Extract the [x, y] coordinate from the center of the cell holding the provided text.  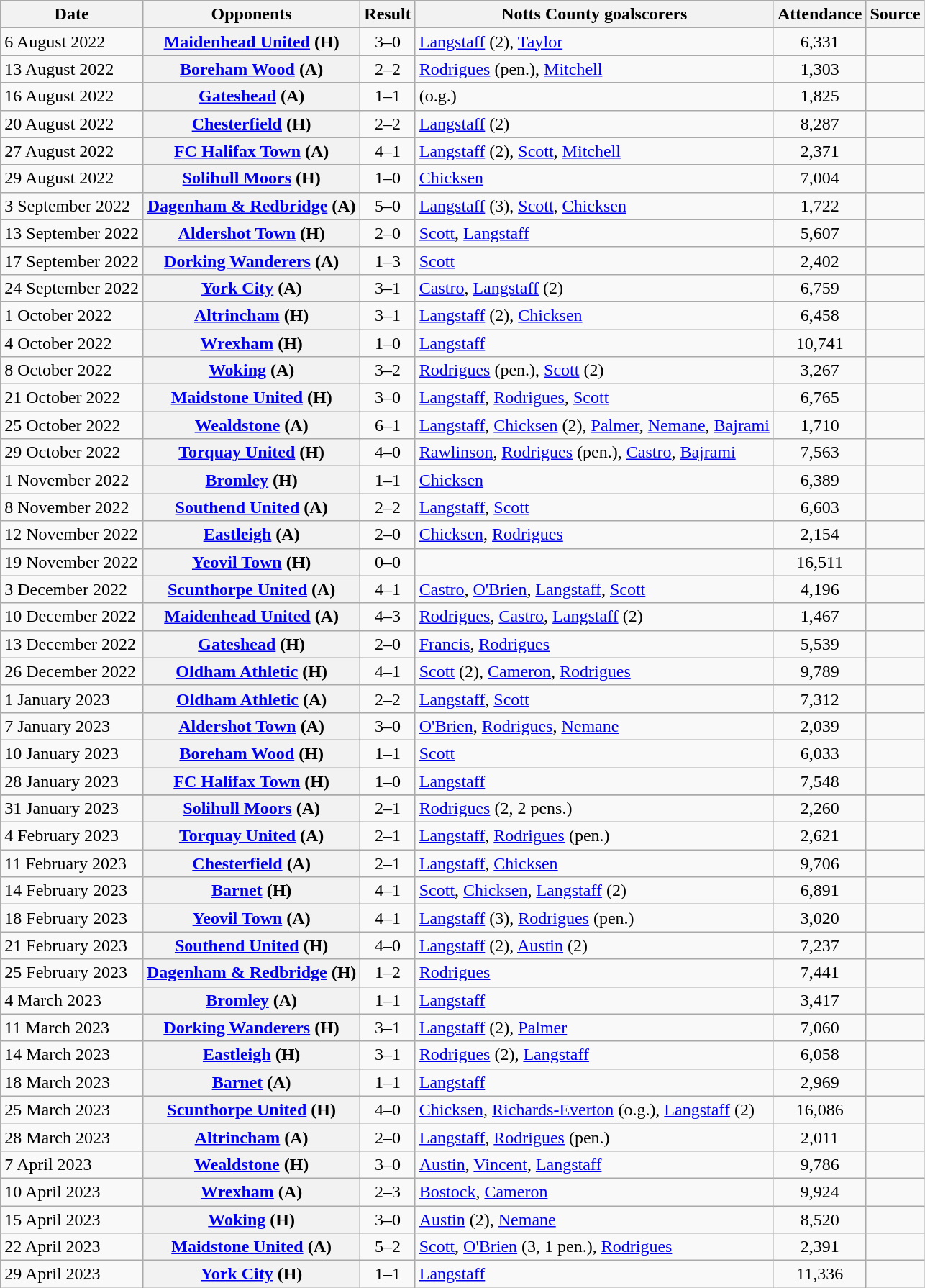
7,548 [819, 781]
22 April 2023 [72, 1247]
Rodrigues (pen.), Mitchell [594, 69]
Solihull Moors (H) [251, 178]
Langstaff (2), Scott, Mitchell [594, 151]
Langstaff (2), Palmer [594, 1028]
27 August 2022 [72, 151]
Eastleigh (H) [251, 1055]
Dagenham & Redbridge (H) [251, 973]
21 October 2022 [72, 398]
Source [895, 14]
16,086 [819, 1110]
2,011 [819, 1137]
Langstaff (2) [594, 124]
8,287 [819, 124]
2,969 [819, 1082]
Langstaff (3), Rodrigues (pen.) [594, 918]
Gateshead (H) [251, 644]
Rodrigues [594, 973]
Chesterfield (A) [251, 863]
Langstaff, Chicksen [594, 863]
Result [388, 14]
6,458 [819, 315]
Rodrigues (2), Langstaff [594, 1055]
Bostock, Cameron [594, 1192]
Dorking Wanderers (A) [251, 260]
Attendance [819, 14]
4–3 [388, 617]
2,621 [819, 836]
2,391 [819, 1247]
Chicksen, Rodrigues [594, 535]
29 April 2023 [72, 1274]
12 November 2022 [72, 535]
Eastleigh (A) [251, 535]
5,539 [819, 644]
9,706 [819, 863]
9,789 [819, 671]
Chesterfield (H) [251, 124]
Scott, O'Brien (3, 1 pen.), Rodrigues [594, 1247]
28 January 2023 [72, 781]
Solihull Moors (A) [251, 809]
5–0 [388, 206]
Langstaff (3), Scott, Chicksen [594, 206]
Langstaff, Chicksen (2), Palmer, Nemane, Bajrami [594, 425]
20 August 2022 [72, 124]
5–2 [388, 1247]
Torquay United (H) [251, 453]
O'Brien, Rodrigues, Nemane [594, 726]
Langstaff, Rodrigues, Scott [594, 398]
Aldershot Town (A) [251, 726]
3,020 [819, 918]
Austin (2), Nemane [594, 1220]
2,039 [819, 726]
Castro, Langstaff (2) [594, 288]
8 November 2022 [72, 507]
Gateshead (A) [251, 96]
Rodrigues, Castro, Langstaff (2) [594, 617]
Scunthorpe United (H) [251, 1110]
16 August 2022 [72, 96]
4 February 2023 [72, 836]
7,237 [819, 945]
Yeovil Town (H) [251, 562]
Maidenhead United (H) [251, 42]
Aldershot Town (H) [251, 233]
1–3 [388, 260]
2,371 [819, 151]
25 October 2022 [72, 425]
16,511 [819, 562]
4,196 [819, 589]
Francis, Rodrigues [594, 644]
17 September 2022 [72, 260]
Rawlinson, Rodrigues (pen.), Castro, Bajrami [594, 453]
Yeovil Town (A) [251, 918]
9,924 [819, 1192]
3,417 [819, 1000]
14 March 2023 [72, 1055]
Scott, Chicksen, Langstaff (2) [594, 891]
13 August 2022 [72, 69]
Chicksen, Richards-Everton (o.g.), Langstaff (2) [594, 1110]
1,467 [819, 617]
6,765 [819, 398]
York City (A) [251, 288]
15 April 2023 [72, 1220]
4 March 2023 [72, 1000]
6,033 [819, 753]
1,825 [819, 96]
4 October 2022 [72, 343]
10 April 2023 [72, 1192]
26 December 2022 [72, 671]
3 September 2022 [72, 206]
2,260 [819, 809]
Maidenhead United (A) [251, 617]
2,402 [819, 260]
1 January 2023 [72, 699]
10 January 2023 [72, 753]
6,331 [819, 42]
24 September 2022 [72, 288]
6,603 [819, 507]
0–0 [388, 562]
Austin, Vincent, Langstaff [594, 1164]
11 March 2023 [72, 1028]
Boreham Wood (A) [251, 69]
5,607 [819, 233]
Altrincham (A) [251, 1137]
31 January 2023 [72, 809]
Wrexham (H) [251, 343]
10,741 [819, 343]
29 October 2022 [72, 453]
Oldham Athletic (H) [251, 671]
Bromley (A) [251, 1000]
Southend United (H) [251, 945]
3 December 2022 [72, 589]
Scunthorpe United (A) [251, 589]
Castro, O'Brien, Langstaff, Scott [594, 589]
18 March 2023 [72, 1082]
Rodrigues (pen.), Scott (2) [594, 371]
Woking (A) [251, 371]
2–3 [388, 1192]
Southend United (A) [251, 507]
Wrexham (A) [251, 1192]
6,891 [819, 891]
Barnet (A) [251, 1082]
21 February 2023 [72, 945]
Boreham Wood (H) [251, 753]
Langstaff (2), Chicksen [594, 315]
2,154 [819, 535]
3,267 [819, 371]
Opponents [251, 14]
7 January 2023 [72, 726]
7,441 [819, 973]
1–2 [388, 973]
1 October 2022 [72, 315]
1,710 [819, 425]
19 November 2022 [72, 562]
York City (H) [251, 1274]
8,520 [819, 1220]
Maidstone United (H) [251, 398]
7,563 [819, 453]
(o.g.) [594, 96]
Maidstone United (A) [251, 1247]
29 August 2022 [72, 178]
Oldham Athletic (A) [251, 699]
Bromley (H) [251, 480]
6 August 2022 [72, 42]
7,312 [819, 699]
6,759 [819, 288]
Dorking Wanderers (H) [251, 1028]
Date [72, 14]
8 October 2022 [72, 371]
7 April 2023 [72, 1164]
Langstaff (2), Austin (2) [594, 945]
Scott (2), Cameron, Rodrigues [594, 671]
6,058 [819, 1055]
Woking (H) [251, 1220]
7,060 [819, 1028]
11 February 2023 [72, 863]
Wealdstone (H) [251, 1164]
18 February 2023 [72, 918]
10 December 2022 [72, 617]
Notts County goalscorers [594, 14]
7,004 [819, 178]
Torquay United (A) [251, 836]
1,722 [819, 206]
FC Halifax Town (A) [251, 151]
25 February 2023 [72, 973]
11,336 [819, 1274]
FC Halifax Town (H) [251, 781]
Dagenham & Redbridge (A) [251, 206]
3–2 [388, 371]
25 March 2023 [72, 1110]
13 December 2022 [72, 644]
6–1 [388, 425]
1 November 2022 [72, 480]
Scott, Langstaff [594, 233]
28 March 2023 [72, 1137]
Wealdstone (A) [251, 425]
Altrincham (H) [251, 315]
14 February 2023 [72, 891]
Langstaff (2), Taylor [594, 42]
1,303 [819, 69]
Rodrigues (2, 2 pens.) [594, 809]
9,786 [819, 1164]
Barnet (H) [251, 891]
6,389 [819, 480]
13 September 2022 [72, 233]
